For the text-containing cell, return its midpoint in (x, y) coordinate format. 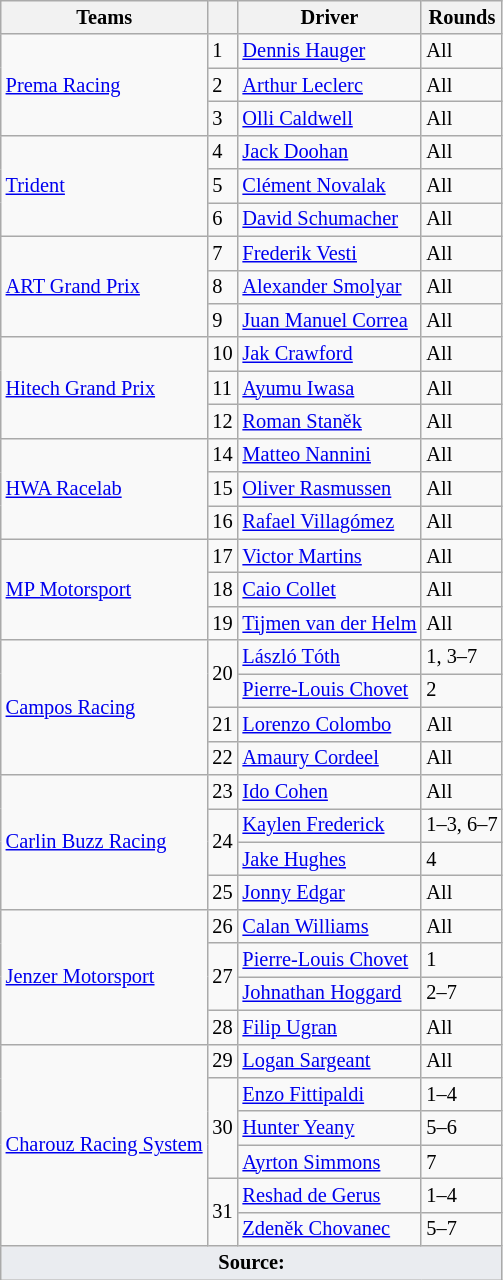
12 (222, 421)
Carlin Buzz Racing (104, 842)
Clément Novalak (330, 186)
11 (222, 388)
Calan Williams (330, 926)
Arthur Leclerc (330, 85)
Amaury Cordeel (330, 758)
19 (222, 623)
25 (222, 892)
22 (222, 758)
5–7 (462, 1229)
28 (222, 1027)
Kaylen Frederick (330, 825)
Rafael Villagómez (330, 522)
Prema Racing (104, 84)
8 (222, 287)
26 (222, 926)
Filip Ugran (330, 1027)
Olli Caldwell (330, 118)
Jack Doohan (330, 152)
17 (222, 556)
Matteo Nannini (330, 455)
Hitech Grand Prix (104, 388)
30 (222, 1128)
Campos Racing (104, 708)
15 (222, 489)
Zdeněk Chovanec (330, 1229)
Trident (104, 186)
21 (222, 724)
Frederik Vesti (330, 253)
20 (222, 674)
Roman Staněk (330, 421)
10 (222, 354)
Enzo Fittipaldi (330, 1094)
David Schumacher (330, 219)
ART Grand Prix (104, 286)
9 (222, 320)
Reshad de Gerus (330, 1195)
Tijmen van der Helm (330, 623)
Caio Collet (330, 589)
24 (222, 842)
Alexander Smolyar (330, 287)
Ido Cohen (330, 791)
1–3, 6–7 (462, 825)
Ayrton Simmons (330, 1162)
Jenzer Motorsport (104, 976)
5 (222, 186)
16 (222, 522)
Charouz Racing System (104, 1145)
23 (222, 791)
Logan Sargeant (330, 1061)
Rounds (462, 17)
Juan Manuel Correa (330, 320)
3 (222, 118)
Victor Martins (330, 556)
Dennis Hauger (330, 51)
MP Motorsport (104, 590)
1, 3–7 (462, 657)
HWA Racelab (104, 488)
Ayumu Iwasa (330, 388)
18 (222, 589)
5–6 (462, 1128)
László Tóth (330, 657)
Jake Hughes (330, 859)
6 (222, 219)
Teams (104, 17)
Jonny Edgar (330, 892)
Source: (252, 1263)
29 (222, 1061)
31 (222, 1212)
Hunter Yeany (330, 1128)
Lorenzo Colombo (330, 724)
Jak Crawford (330, 354)
Driver (330, 17)
2–7 (462, 993)
27 (222, 976)
Johnathan Hoggard (330, 993)
14 (222, 455)
Oliver Rasmussen (330, 489)
